Detect which cell encompasses the target text, then output its [x, y] center coordinate. 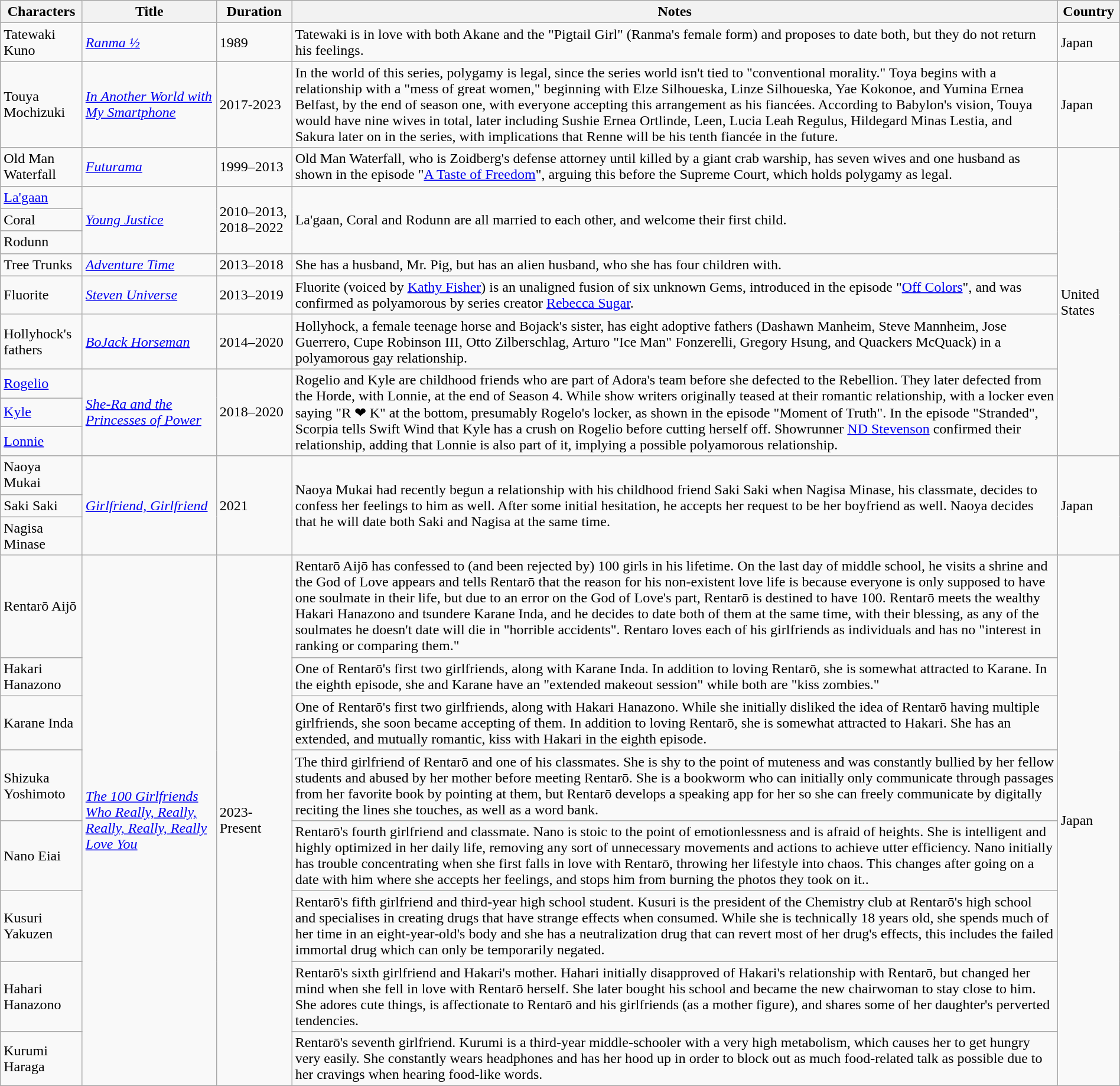
Rogelio [41, 383]
She-Ra and the Princesses of Power [149, 412]
Kusuri Yakuzen [41, 926]
Old Man Waterfall [41, 167]
2010–2013, 2018–2022 [254, 220]
Country [1088, 12]
Duration [254, 12]
2013–2019 [254, 295]
1999–2013 [254, 167]
2013–2018 [254, 265]
Steven Universe [149, 295]
Rodunn [41, 242]
1989 [254, 43]
Kyle [41, 412]
2014–2020 [254, 341]
La'gaan, Coral and Rodunn are all married to each other, and welcome their first child. [675, 220]
In Another World with My Smartphone [149, 105]
Girlfriend, Girlfriend [149, 506]
Futurama [149, 167]
Tree Trunks [41, 265]
Hollyhock's fathers [41, 341]
Adventure Time [149, 265]
Notes [675, 12]
2017-2023 [254, 105]
Title [149, 12]
Rentarō Aijō [41, 606]
Tatewaki Kuno [41, 43]
Nagisa Minase [41, 536]
Karane Inda [41, 723]
Nano Eiai [41, 855]
2023-Present [254, 820]
United States [1088, 302]
She has a husband, Mr. Pig, but has an alien husband, who she has four children with. [675, 265]
Shizuka Yoshimoto [41, 785]
Hakari Hanazono [41, 677]
Coral [41, 220]
Characters [41, 12]
Naoya Mukai [41, 475]
Ranma ½ [149, 43]
Fluorite [41, 295]
Tatewaki is in love with both Akane and the "Pigtail Girl" (Ranma's female form) and proposes to date both, but they do not return his feelings. [675, 43]
Young Justice [149, 220]
2018–2020 [254, 412]
Hahari Hanazono [41, 997]
2021 [254, 506]
Kurumi Haraga [41, 1059]
Touya Mochizuki [41, 105]
BoJack Horseman [149, 341]
The 100 Girlfriends Who Really, Really, Really, Really, Really Love You [149, 820]
La'gaan [41, 197]
Saki Saki [41, 506]
Lonnie [41, 442]
